Extract the [X, Y] coordinate from the center of the cell holding the provided text.  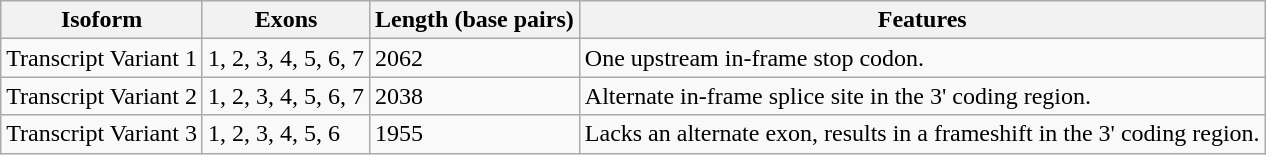
2062 [475, 58]
Alternate in-frame splice site in the 3' coding region. [922, 96]
One upstream in-frame stop codon. [922, 58]
1, 2, 3, 4, 5, 6 [286, 134]
Exons [286, 20]
Transcript Variant 1 [102, 58]
2038 [475, 96]
Length (base pairs) [475, 20]
1955 [475, 134]
Isoform [102, 20]
Transcript Variant 2 [102, 96]
Features [922, 20]
Transcript Variant 3 [102, 134]
Lacks an alternate exon, results in a frameshift in the 3' coding region. [922, 134]
